Detect which cell encompasses the target text, then output its (x, y) center coordinate. 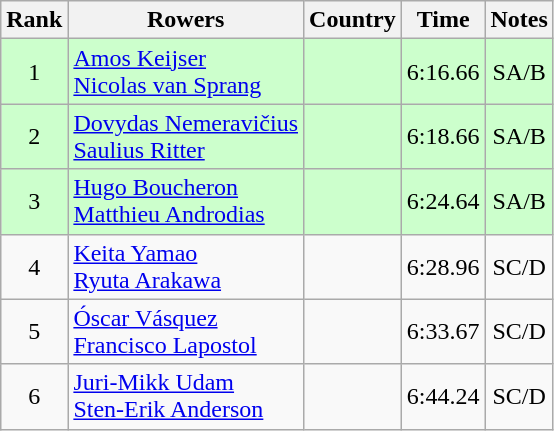
6:16.66 (443, 72)
Rank (34, 20)
Amos KeijserNicolas van Sprang (186, 72)
Juri-Mikk UdamSten-Erik Anderson (186, 396)
Time (443, 20)
6:44.24 (443, 396)
1 (34, 72)
Notes (519, 20)
3 (34, 202)
Dovydas NemeravičiusSaulius Ritter (186, 136)
6:18.66 (443, 136)
6 (34, 396)
Rowers (186, 20)
Keita YamaoRyuta Arakawa (186, 266)
4 (34, 266)
2 (34, 136)
6:28.96 (443, 266)
Óscar VásquezFrancisco Lapostol (186, 332)
6:24.64 (443, 202)
5 (34, 332)
Country (353, 20)
Hugo BoucheronMatthieu Androdias (186, 202)
6:33.67 (443, 332)
